Search for the cell housing the specified text and yield its [X, Y] center coordinate. 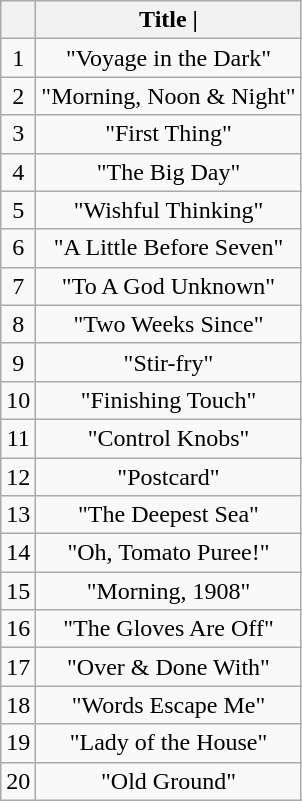
"Stir-fry" [168, 362]
14 [18, 553]
5 [18, 210]
"Wishful Thinking" [168, 210]
17 [18, 667]
18 [18, 705]
6 [18, 248]
"Voyage in the Dark" [168, 58]
16 [18, 629]
"Two Weeks Since" [168, 324]
7 [18, 286]
20 [18, 781]
3 [18, 134]
"Morning, 1908" [168, 591]
9 [18, 362]
"A Little Before Seven" [168, 248]
"Finishing Touch" [168, 400]
15 [18, 591]
4 [18, 172]
1 [18, 58]
"Morning, Noon & Night" [168, 96]
"First Thing" [168, 134]
"Oh, Tomato Puree!" [168, 553]
"The Gloves Are Off" [168, 629]
19 [18, 743]
"Postcard" [168, 477]
"To A God Unknown" [168, 286]
"The Deepest Sea" [168, 515]
12 [18, 477]
"The Big Day" [168, 172]
"Words Escape Me" [168, 705]
13 [18, 515]
"Control Knobs" [168, 438]
8 [18, 324]
"Over & Done With" [168, 667]
2 [18, 96]
Title | [168, 20]
10 [18, 400]
"Old Ground" [168, 781]
11 [18, 438]
"Lady of the House" [168, 743]
